Locate the cell with the specified text and output its (X, Y) center coordinate. 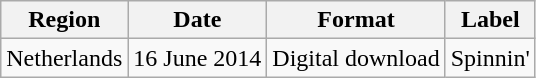
Format (356, 20)
Spinnin' (490, 58)
Date (198, 20)
Region (64, 20)
16 June 2014 (198, 58)
Netherlands (64, 58)
Label (490, 20)
Digital download (356, 58)
